Scan for the cell matching the given text and deliver its (x, y) coordinate at center. 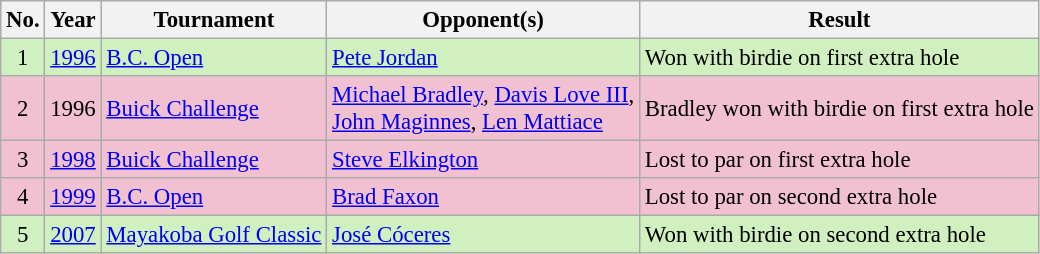
Opponent(s) (484, 20)
No. (23, 20)
Result (840, 20)
Year (73, 20)
2007 (73, 235)
Tournament (214, 20)
1999 (73, 197)
Mayakoba Golf Classic (214, 235)
Pete Jordan (484, 58)
3 (23, 160)
Steve Elkington (484, 160)
Michael Bradley, Davis Love III, John Maginnes, Len Mattiace (484, 108)
1 (23, 58)
2 (23, 108)
1998 (73, 160)
José Cóceres (484, 235)
Lost to par on first extra hole (840, 160)
Lost to par on second extra hole (840, 197)
4 (23, 197)
Brad Faxon (484, 197)
Bradley won with birdie on first extra hole (840, 108)
Won with birdie on second extra hole (840, 235)
5 (23, 235)
Won with birdie on first extra hole (840, 58)
